For the text-containing cell, return its midpoint in [X, Y] coordinate format. 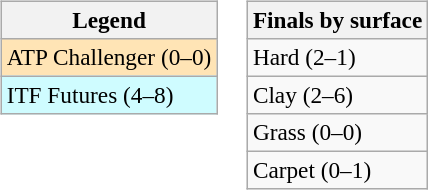
Grass (0–0) [337, 133]
ATP Challenger (0–0) [108, 57]
Legend [108, 20]
Carpet (0–1) [337, 171]
Hard (2–1) [337, 57]
Finals by surface [337, 20]
ITF Futures (4–8) [108, 95]
Clay (2–6) [337, 95]
